Locate the cell with the specified text and output its (x, y) center coordinate. 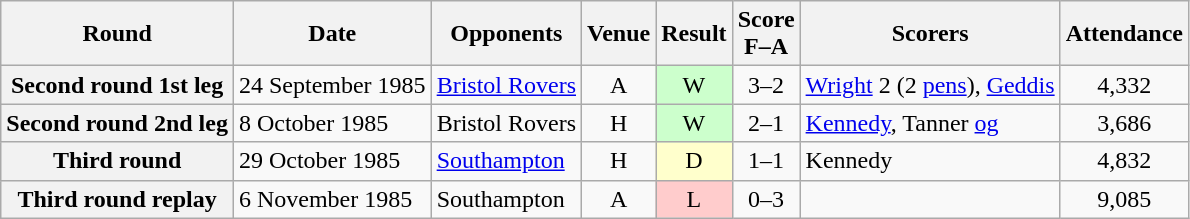
Attendance (1124, 34)
Round (118, 34)
9,085 (1124, 199)
0–3 (766, 199)
Opponents (506, 34)
Kennedy, Tanner og (930, 123)
Date (332, 34)
Wright 2 (2 pens), Geddis (930, 85)
29 October 1985 (332, 161)
L (694, 199)
Third round (118, 161)
Scorers (930, 34)
Third round replay (118, 199)
Result (694, 34)
D (694, 161)
8 October 1985 (332, 123)
6 November 1985 (332, 199)
4,832 (1124, 161)
Kennedy (930, 161)
Venue (619, 34)
2–1 (766, 123)
Second round 2nd leg (118, 123)
24 September 1985 (332, 85)
4,332 (1124, 85)
1–1 (766, 161)
3–2 (766, 85)
Second round 1st leg (118, 85)
3,686 (1124, 123)
ScoreF–A (766, 34)
